Return the [X, Y] coordinate for the center point of the cell that contains the specified text.  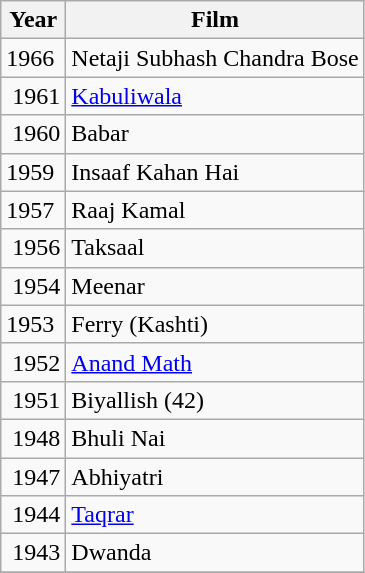
1952 [34, 362]
1943 [34, 553]
Biyallish (42) [215, 400]
Taksaal [215, 248]
1951 [34, 400]
1956 [34, 248]
Ferry (Kashti) [215, 324]
1966 [34, 58]
1961 [34, 96]
Dwanda [215, 553]
Bhuli Nai [215, 438]
Anand Math [215, 362]
Kabuliwala [215, 96]
1954 [34, 286]
1957 [34, 210]
1953 [34, 324]
1948 [34, 438]
Abhiyatri [215, 477]
Babar [215, 134]
1959 [34, 172]
Insaaf Kahan Hai [215, 172]
Meenar [215, 286]
Film [215, 20]
1947 [34, 477]
1944 [34, 515]
Year [34, 20]
1960 [34, 134]
Netaji Subhash Chandra Bose [215, 58]
Raaj Kamal [215, 210]
Taqrar [215, 515]
